Locate the cell with the specified text and output its [X, Y] center coordinate. 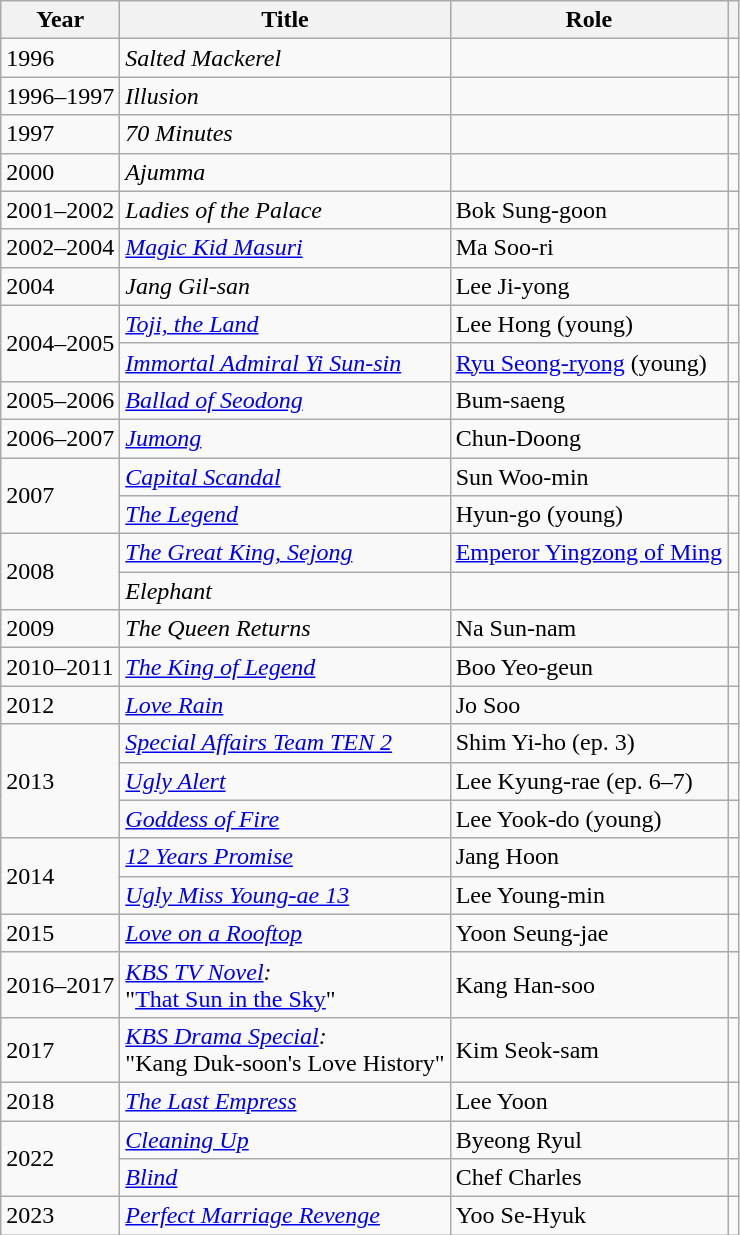
Salted Mackerel [285, 58]
2008 [60, 572]
Kim Seok-sam [588, 1050]
Yoo Se-Hyuk [588, 1216]
Goddess of Fire [285, 819]
70 Minutes [285, 134]
1996 [60, 58]
Love on a Rooftop [285, 933]
Perfect Marriage Revenge [285, 1216]
Jang Hoon [588, 857]
12 Years Promise [285, 857]
The Legend [285, 515]
2007 [60, 496]
Lee Ji-yong [588, 286]
Ryu Seong-ryong (young) [588, 362]
The Great King, Sejong [285, 553]
The Queen Returns [285, 629]
1997 [60, 134]
Chun-Doong [588, 438]
Capital Scandal [285, 477]
Title [285, 20]
Immortal Admiral Yi Sun-sin [285, 362]
Chef Charles [588, 1178]
2004–2005 [60, 343]
Jumong [285, 438]
Cleaning Up [285, 1139]
2023 [60, 1216]
Sun Woo-min [588, 477]
2022 [60, 1158]
Year [60, 20]
Lee Young-min [588, 895]
Role [588, 20]
The King of Legend [285, 667]
Bum-saeng [588, 400]
1996–1997 [60, 96]
Lee Kyung-rae (ep. 6–7) [588, 781]
Magic Kid Masuri [285, 248]
Ugly Miss Young-ae 13 [285, 895]
Bok Sung-goon [588, 210]
2018 [60, 1101]
Special Affairs Team TEN 2 [285, 743]
2006–2007 [60, 438]
2017 [60, 1050]
Lee Yook-do (young) [588, 819]
Illusion [285, 96]
Toji, the Land [285, 324]
2016–2017 [60, 984]
Byeong Ryul [588, 1139]
Love Rain [285, 705]
Jang Gil-san [285, 286]
Ajumma [285, 172]
2001–2002 [60, 210]
Lee Yoon [588, 1101]
2002–2004 [60, 248]
Elephant [285, 591]
2004 [60, 286]
Lee Hong (young) [588, 324]
2012 [60, 705]
2000 [60, 172]
Na Sun-nam [588, 629]
2013 [60, 781]
Jo Soo [588, 705]
Kang Han-soo [588, 984]
Emperor Yingzong of Ming [588, 553]
Ladies of the Palace [285, 210]
Blind [285, 1178]
KBS Drama Special:"Kang Duk-soon's Love History" [285, 1050]
Ma Soo-ri [588, 248]
Boo Yeo-geun [588, 667]
Ugly Alert [285, 781]
KBS TV Novel:"That Sun in the Sky" [285, 984]
The Last Empress [285, 1101]
2005–2006 [60, 400]
2010–2011 [60, 667]
2015 [60, 933]
Yoon Seung-jae [588, 933]
2014 [60, 876]
Ballad of Seodong [285, 400]
Hyun-go (young) [588, 515]
Shim Yi-ho (ep. 3) [588, 743]
2009 [60, 629]
